Output the [x, y] coordinate of the center of the cell containing the given text.  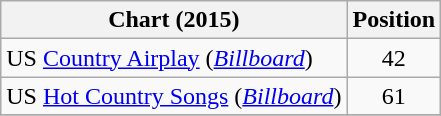
Chart (2015) [174, 20]
US Country Airplay (Billboard) [174, 58]
42 [394, 58]
US Hot Country Songs (Billboard) [174, 96]
Position [394, 20]
61 [394, 96]
